Output the [X, Y] coordinate of the center of the cell containing the given text.  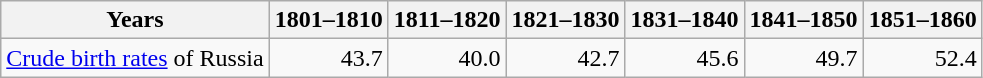
42.7 [566, 58]
49.7 [804, 58]
45.6 [684, 58]
1841–1850 [804, 20]
Years [135, 20]
1831–1840 [684, 20]
52.4 [922, 58]
1821–1830 [566, 20]
1851–1860 [922, 20]
1801–1810 [328, 20]
43.7 [328, 58]
Crude birth rates of Russia [135, 58]
1811–1820 [447, 20]
40.0 [447, 58]
